Provide the (x, y) coordinate of the cell's center where the given text is located.  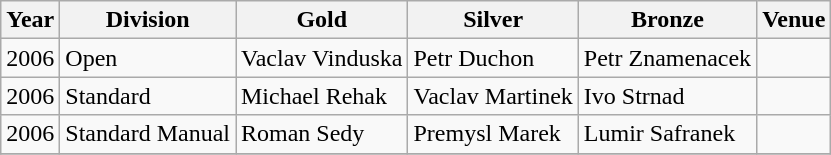
Vaclav Vinduska (322, 58)
Gold (322, 20)
Venue (794, 20)
Bronze (667, 20)
Michael Rehak (322, 96)
Petr Duchon (493, 58)
Standard Manual (148, 134)
Petr Znamenacek (667, 58)
Ivo Strnad (667, 96)
Division (148, 20)
Roman Sedy (322, 134)
Vaclav Martinek (493, 96)
Standard (148, 96)
Year (30, 20)
Open (148, 58)
Silver (493, 20)
Lumir Safranek (667, 134)
Premysl Marek (493, 134)
